From the cell containing the given text, extract its center point as (x, y) coordinate. 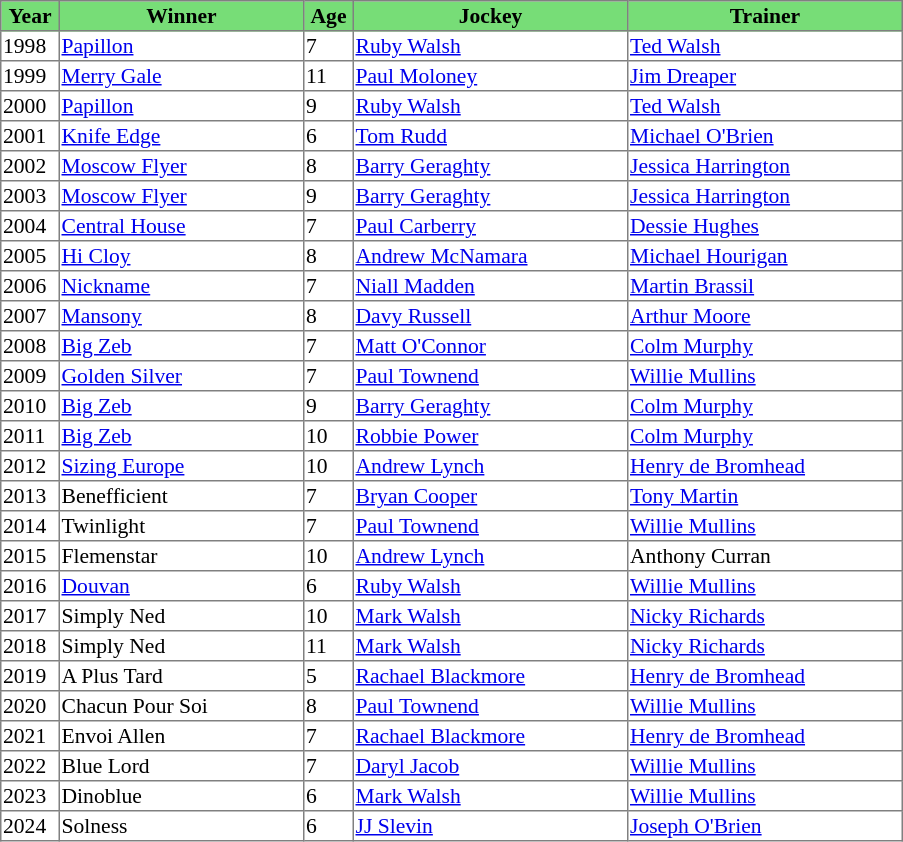
2024 (30, 826)
Andrew McNamara (490, 256)
2004 (30, 226)
Anthony Curran (765, 556)
Age (329, 16)
2002 (30, 166)
Envoi Allen (181, 736)
Chacun Pour Soi (181, 706)
2013 (30, 496)
Jim Dreaper (765, 76)
Arthur Moore (765, 316)
JJ Slevin (490, 826)
Twinlight (181, 526)
Flemenstar (181, 556)
2009 (30, 376)
Hi Cloy (181, 256)
2015 (30, 556)
Dessie Hughes (765, 226)
2019 (30, 676)
2011 (30, 436)
Golden Silver (181, 376)
Jockey (490, 16)
2008 (30, 346)
Winner (181, 16)
2018 (30, 646)
Martin Brassil (765, 286)
Trainer (765, 16)
2010 (30, 406)
Paul Moloney (490, 76)
Merry Gale (181, 76)
Michael O'Brien (765, 136)
1999 (30, 76)
2022 (30, 766)
Dinoblue (181, 796)
1998 (30, 46)
2003 (30, 196)
2000 (30, 106)
Michael Hourigan (765, 256)
5 (329, 676)
Paul Carberry (490, 226)
A Plus Tard (181, 676)
2021 (30, 736)
Tony Martin (765, 496)
2007 (30, 316)
Douvan (181, 586)
Benefficient (181, 496)
2006 (30, 286)
Central House (181, 226)
Robbie Power (490, 436)
Davy Russell (490, 316)
Mansony (181, 316)
2014 (30, 526)
2020 (30, 706)
Knife Edge (181, 136)
Tom Rudd (490, 136)
Year (30, 16)
2016 (30, 586)
Joseph O'Brien (765, 826)
Solness (181, 826)
2005 (30, 256)
2001 (30, 136)
Bryan Cooper (490, 496)
Daryl Jacob (490, 766)
Nickname (181, 286)
Matt O'Connor (490, 346)
2012 (30, 466)
Niall Madden (490, 286)
Sizing Europe (181, 466)
2023 (30, 796)
Blue Lord (181, 766)
2017 (30, 616)
